Capture the cell that displays the provided text and extract its [X, Y] central coordinate. 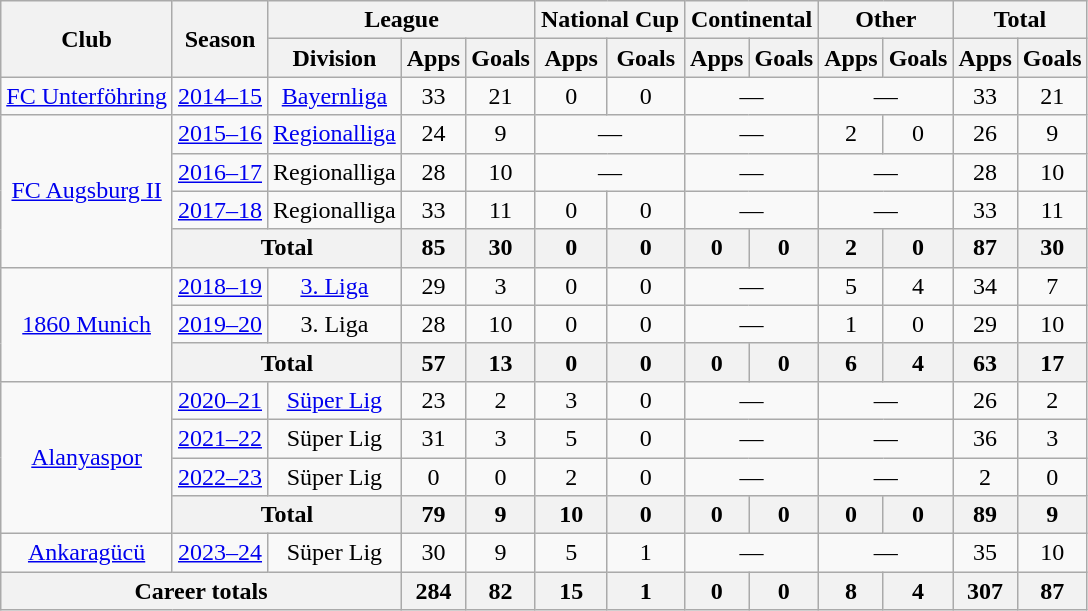
34 [985, 286]
17 [1052, 362]
63 [985, 362]
82 [501, 591]
2017–18 [220, 210]
Bayernliga [335, 96]
307 [985, 591]
284 [433, 591]
79 [433, 515]
Continental [752, 20]
89 [985, 515]
15 [571, 591]
13 [501, 362]
2021–22 [220, 438]
31 [433, 438]
2022–23 [220, 477]
85 [433, 248]
35 [985, 553]
Alanyaspor [87, 457]
23 [433, 400]
24 [433, 134]
2023–24 [220, 553]
57 [433, 362]
2018–19 [220, 286]
Ankaragücü [87, 553]
8 [851, 591]
36 [985, 438]
Career totals [201, 591]
League [402, 20]
Other [886, 20]
Club [87, 39]
7 [1052, 286]
2019–20 [220, 324]
6 [851, 362]
2014–15 [220, 96]
2020–21 [220, 400]
2016–17 [220, 172]
FC Augsburg II [87, 191]
Season [220, 39]
1860 Munich [87, 324]
2015–16 [220, 134]
Division [335, 58]
FC Unterföhring [87, 96]
National Cup [610, 20]
